Find where the given text appears and provide that cell's center as (X, Y) coordinate. 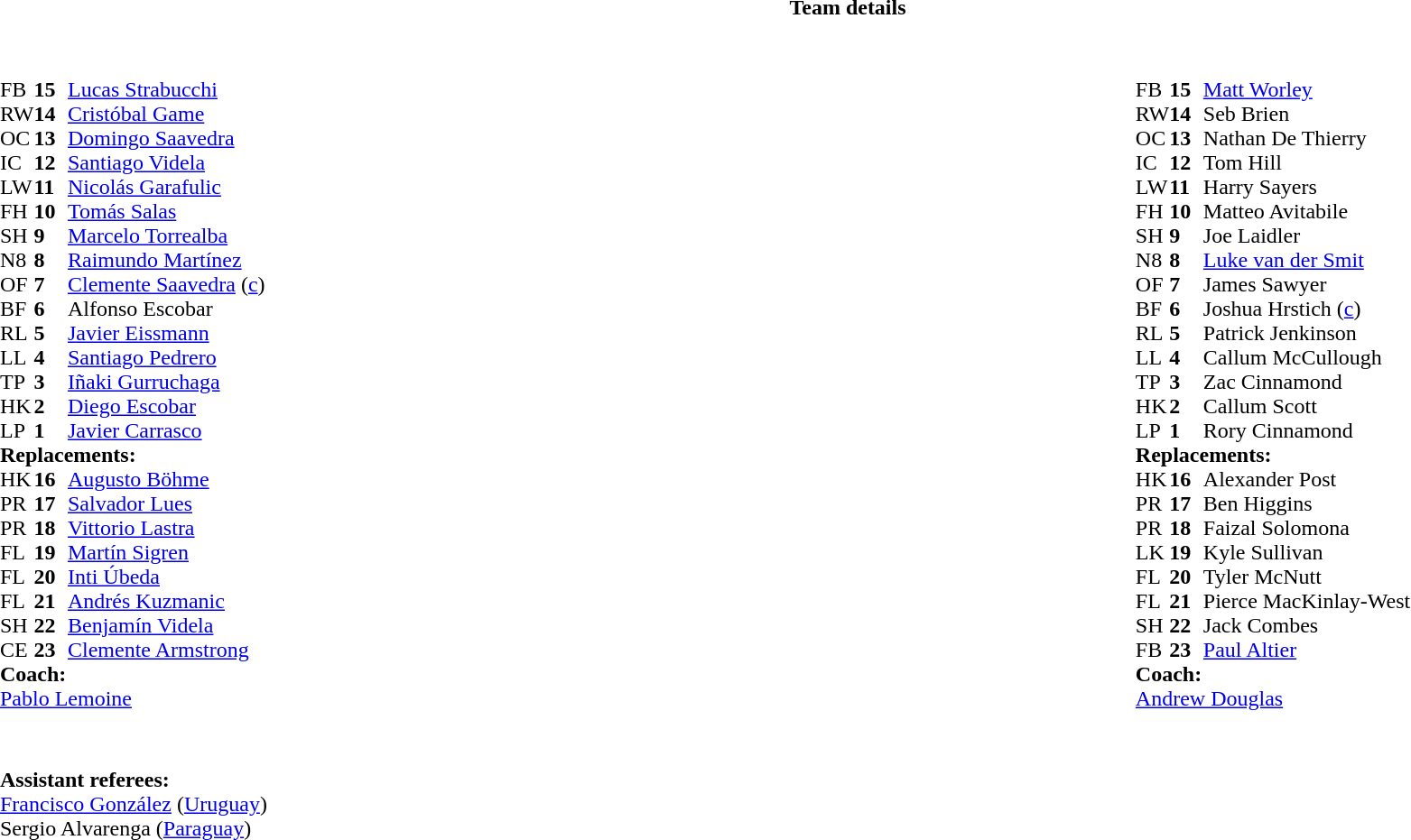
Tyler McNutt (1307, 577)
Joshua Hrstich (c) (1307, 309)
Raimundo Martínez (166, 260)
Javier Eissmann (166, 334)
Inti Úbeda (166, 577)
Martín Sigren (166, 552)
James Sawyer (1307, 285)
Andrew Douglas (1273, 698)
Faizal Solomona (1307, 529)
Vittorio Lastra (166, 529)
Nathan De Thierry (1307, 139)
Benjamín Videla (166, 626)
Paul Altier (1307, 650)
Tom Hill (1307, 162)
Ben Higgins (1307, 503)
Callum McCullough (1307, 357)
Pablo Lemoine (133, 698)
Lucas Strabucchi (166, 90)
Tomás Salas (166, 211)
Clemente Saavedra (c) (166, 285)
Joe Laidler (1307, 236)
Santiago Videla (166, 162)
Rory Cinnamond (1307, 431)
Kyle Sullivan (1307, 552)
Matt Worley (1307, 90)
Seb Brien (1307, 114)
Marcelo Torrealba (166, 236)
LK (1153, 552)
Augusto Böhme (166, 480)
Callum Scott (1307, 406)
Jack Combes (1307, 626)
Harry Sayers (1307, 188)
Domingo Saavedra (166, 139)
Javier Carrasco (166, 431)
Luke van der Smit (1307, 260)
Pierce MacKinlay-West (1307, 601)
Alfonso Escobar (166, 309)
Matteo Avitabile (1307, 211)
Alexander Post (1307, 480)
Salvador Lues (166, 503)
Zac Cinnamond (1307, 383)
Clemente Armstrong (166, 650)
Nicolás Garafulic (166, 188)
Andrés Kuzmanic (166, 601)
Patrick Jenkinson (1307, 334)
Cristóbal Game (166, 114)
CE (17, 650)
Diego Escobar (166, 406)
Santiago Pedrero (166, 357)
Iñaki Gurruchaga (166, 383)
